Detect which cell encompasses the target text, then output its [X, Y] center coordinate. 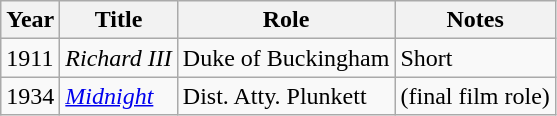
1934 [30, 96]
Short [475, 58]
Dist. Atty. Plunkett [286, 96]
Richard III [118, 58]
Role [286, 20]
(final film role) [475, 96]
Notes [475, 20]
Title [118, 20]
1911 [30, 58]
Duke of Buckingham [286, 58]
Year [30, 20]
Midnight [118, 96]
